Capture the cell that displays the provided text and extract its (X, Y) central coordinate. 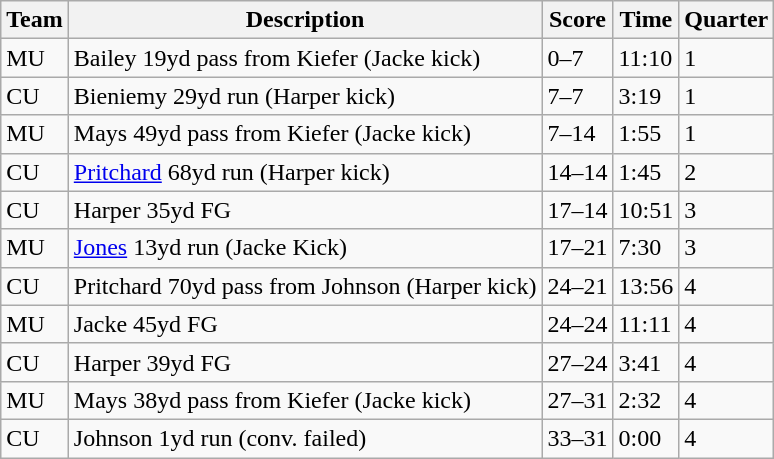
Time (646, 20)
27–24 (578, 362)
17–14 (578, 210)
Pritchard 70yd pass from Johnson (Harper kick) (305, 286)
7–14 (578, 134)
Quarter (726, 20)
3:19 (646, 96)
Description (305, 20)
Bieniemy 29yd run (Harper kick) (305, 96)
14–14 (578, 172)
27–31 (578, 400)
Jones 13yd run (Jacke Kick) (305, 248)
Score (578, 20)
24–24 (578, 324)
1:55 (646, 134)
17–21 (578, 248)
Mays 38yd pass from Kiefer (Jacke kick) (305, 400)
7–7 (578, 96)
Mays 49yd pass from Kiefer (Jacke kick) (305, 134)
11:11 (646, 324)
Team (35, 20)
1:45 (646, 172)
Jacke 45yd FG (305, 324)
10:51 (646, 210)
2:32 (646, 400)
13:56 (646, 286)
24–21 (578, 286)
2 (726, 172)
0–7 (578, 58)
Harper 35yd FG (305, 210)
0:00 (646, 438)
11:10 (646, 58)
Johnson 1yd run (conv. failed) (305, 438)
Pritchard 68yd run (Harper kick) (305, 172)
7:30 (646, 248)
33–31 (578, 438)
Bailey 19yd pass from Kiefer (Jacke kick) (305, 58)
3:41 (646, 362)
Harper 39yd FG (305, 362)
